Determine the (x, y) coordinate at the center of the cell enclosing the given text.  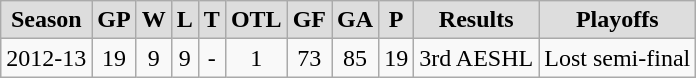
85 (356, 58)
3rd AESHL (476, 58)
T (212, 20)
Results (476, 20)
2012-13 (46, 58)
W (154, 20)
Playoffs (618, 20)
GA (356, 20)
- (212, 58)
GF (309, 20)
OTL (256, 20)
Lost semi-final (618, 58)
1 (256, 58)
L (184, 20)
Season (46, 20)
P (396, 20)
GP (114, 20)
73 (309, 58)
